Determine the [x, y] coordinate at the center of the cell enclosing the given text.  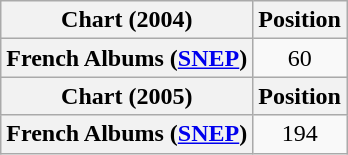
194 [300, 134]
Chart (2005) [127, 96]
Chart (2004) [127, 20]
60 [300, 58]
